Return (X, Y) of the center of cell containing provided text 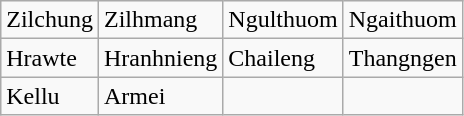
Hranhnieng (160, 58)
Kellu (50, 96)
Armei (160, 96)
Zilchung (50, 20)
Thangngen (402, 58)
Chaileng (283, 58)
Ngaithuom (402, 20)
Zilhmang (160, 20)
Ngulthuom (283, 20)
Hrawte (50, 58)
